Find where the given text appears and provide that cell's center as (x, y) coordinate. 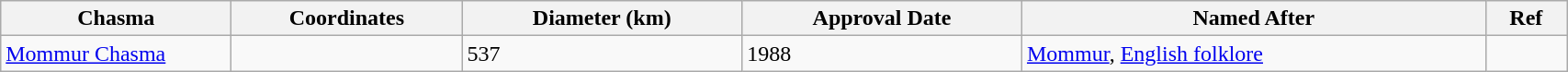
Approval Date (882, 18)
Diameter (km) (603, 18)
Chasma (116, 18)
Mommur Chasma (116, 54)
537 (603, 54)
Named After (1253, 18)
Mommur, English folklore (1253, 54)
1988 (882, 54)
Ref (1527, 18)
Coordinates (347, 18)
